From the cell containing the given text, extract its center point as (X, Y) coordinate. 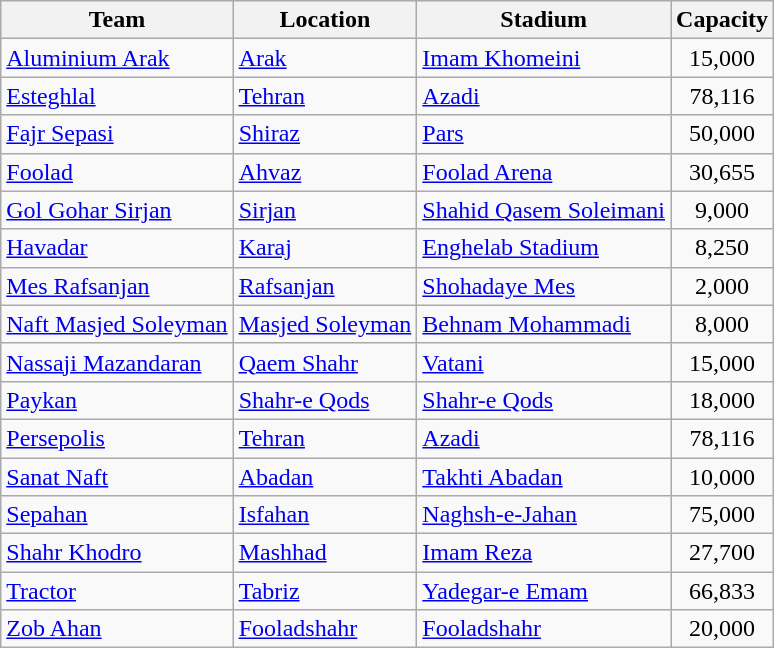
66,833 (722, 591)
Esteghlal (117, 96)
Pars (544, 134)
Behnam Mohammadi (544, 324)
Foolad Arena (544, 172)
Isfahan (325, 515)
Masjed Soleyman (325, 324)
Arak (325, 58)
Stadium (544, 20)
Nassaji Mazandaran (117, 362)
8,250 (722, 248)
Vatani (544, 362)
Qaem Shahr (325, 362)
Shahid Qasem Soleimani (544, 210)
Imam Khomeini (544, 58)
Sirjan (325, 210)
Tabriz (325, 591)
30,655 (722, 172)
Rafsanjan (325, 286)
Aluminium Arak (117, 58)
Takhti Abadan (544, 477)
Shahr Khodro (117, 553)
Abadan (325, 477)
Yadegar-e Emam (544, 591)
Naft Masjed Soleyman (117, 324)
50,000 (722, 134)
Team (117, 20)
Karaj (325, 248)
Capacity (722, 20)
Persepolis (117, 438)
Shohadaye Mes (544, 286)
Sanat Naft (117, 477)
Havadar (117, 248)
8,000 (722, 324)
Paykan (117, 400)
2,000 (722, 286)
Sepahan (117, 515)
Naghsh-e-Jahan (544, 515)
10,000 (722, 477)
18,000 (722, 400)
Shiraz (325, 134)
Foolad (117, 172)
Imam Reza (544, 553)
Tractor (117, 591)
Enghelab Stadium (544, 248)
Zob Ahan (117, 629)
Fajr Sepasi (117, 134)
Ahvaz (325, 172)
Gol Gohar Sirjan (117, 210)
75,000 (722, 515)
Mes Rafsanjan (117, 286)
Location (325, 20)
9,000 (722, 210)
20,000 (722, 629)
27,700 (722, 553)
Mashhad (325, 553)
